Return the (x, y) coordinate for the center point of the cell that contains the specified text.  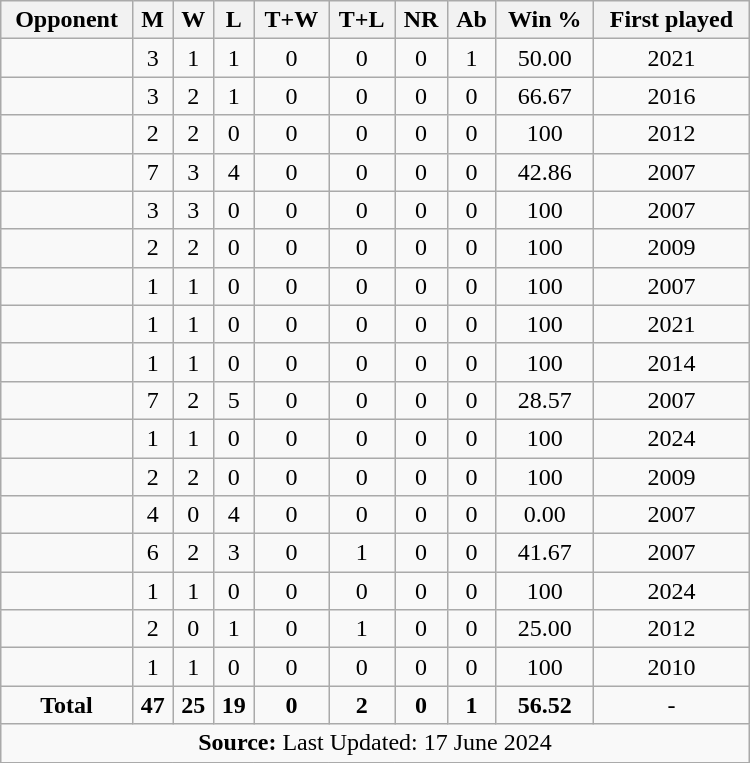
First played (672, 20)
2010 (672, 667)
L (234, 20)
19 (234, 705)
66.67 (545, 96)
25.00 (545, 629)
M (152, 20)
47 (152, 705)
2014 (672, 362)
42.86 (545, 172)
Opponent (67, 20)
50.00 (545, 58)
W (194, 20)
T+W (292, 20)
NR (422, 20)
6 (152, 553)
Source: Last Updated: 17 June 2024 (375, 743)
2016 (672, 96)
Total (67, 705)
41.67 (545, 553)
56.52 (545, 705)
Ab (471, 20)
0.00 (545, 515)
Win % (545, 20)
T+L (362, 20)
25 (194, 705)
28.57 (545, 400)
- (672, 705)
5 (234, 400)
